From the cell containing the given text, extract its center point as (X, Y) coordinate. 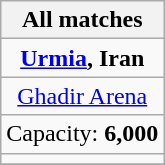
Ghadir Arena (82, 96)
All matches (82, 20)
Capacity: 6,000 (82, 134)
Urmia, Iran (82, 58)
